Return (x, y) of the center of cell containing provided text 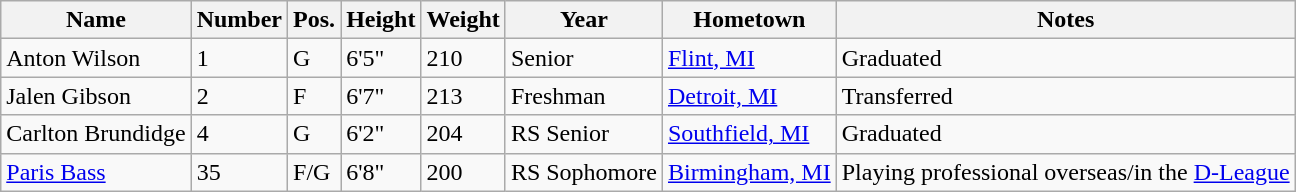
6'2" (381, 134)
F/G (314, 172)
Paris Bass (96, 172)
RS Senior (584, 134)
Playing professional overseas/in the D-League (1066, 172)
Height (381, 20)
35 (239, 172)
RS Sophomore (584, 172)
Transferred (1066, 96)
F (314, 96)
Year (584, 20)
Southfield, MI (749, 134)
204 (463, 134)
6'7" (381, 96)
Weight (463, 20)
Carlton Brundidge (96, 134)
Number (239, 20)
6'5" (381, 58)
Flint, MI (749, 58)
Birmingham, MI (749, 172)
Pos. (314, 20)
Name (96, 20)
Notes (1066, 20)
6'8" (381, 172)
Hometown (749, 20)
Anton Wilson (96, 58)
4 (239, 134)
Detroit, MI (749, 96)
Freshman (584, 96)
Jalen Gibson (96, 96)
213 (463, 96)
2 (239, 96)
200 (463, 172)
1 (239, 58)
Senior (584, 58)
210 (463, 58)
